Output the [X, Y] coordinate of the center of the cell containing the given text.  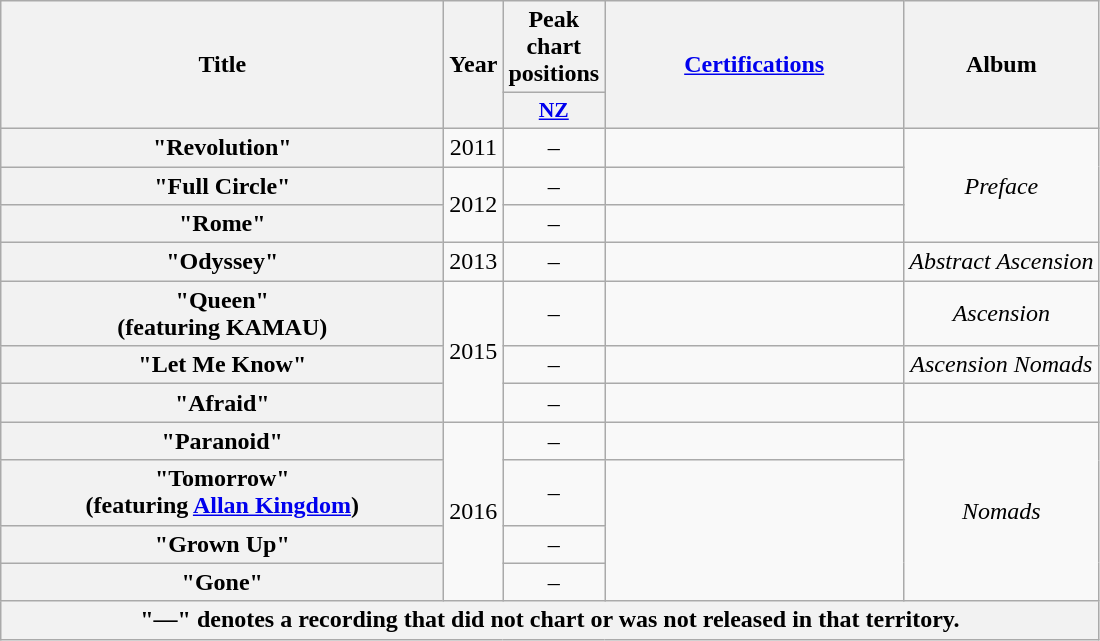
Ascension Nomads [1002, 365]
2012 [474, 204]
"Rome" [222, 224]
Peak chart positions [554, 47]
"Odyssey" [222, 262]
"—" denotes a recording that did not chart or was not released in that territory. [550, 620]
Year [474, 65]
Title [222, 65]
"Paranoid" [222, 441]
Ascension [1002, 314]
Nomads [1002, 512]
"Full Circle" [222, 185]
"Gone" [222, 582]
"Revolution" [222, 147]
"Tomorrow"(featuring Allan Kingdom) [222, 492]
NZ [554, 111]
Preface [1002, 185]
"Queen"(featuring KAMAU) [222, 314]
2015 [474, 352]
2016 [474, 512]
Certifications [754, 65]
Abstract Ascension [1002, 262]
2013 [474, 262]
"Let Me Know" [222, 365]
2011 [474, 147]
"Grown Up" [222, 544]
"Afraid" [222, 403]
Album [1002, 65]
